Locate the cell with the specified text and output its [x, y] center coordinate. 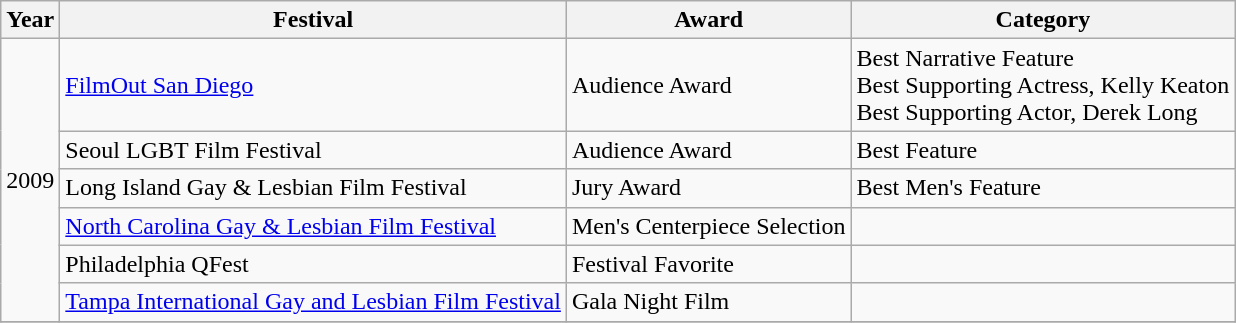
Best Men's Feature [1043, 188]
Festival [314, 20]
2009 [30, 180]
Tampa International Gay and Lesbian Film Festival [314, 302]
Best Narrative FeatureBest Supporting Actress, Kelly KeatonBest Supporting Actor, Derek Long [1043, 85]
Year [30, 20]
Festival Favorite [708, 264]
Long Island Gay & Lesbian Film Festival [314, 188]
Best Feature [1043, 150]
Award [708, 20]
Jury Award [708, 188]
Category [1043, 20]
Men's Centerpiece Selection [708, 226]
Gala Night Film [708, 302]
Philadelphia QFest [314, 264]
North Carolina Gay & Lesbian Film Festival [314, 226]
Seoul LGBT Film Festival [314, 150]
FilmOut San Diego [314, 85]
